From the cell containing the given text, extract its center point as [X, Y] coordinate. 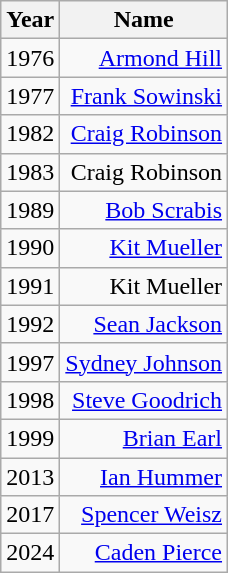
Steve Goodrich [144, 400]
1989 [30, 210]
Sydney Johnson [144, 362]
1999 [30, 438]
2013 [30, 477]
Spencer Weisz [144, 515]
1990 [30, 248]
1982 [30, 134]
Year [30, 20]
1992 [30, 324]
Armond Hill [144, 58]
Caden Pierce [144, 553]
1997 [30, 362]
Ian Hummer [144, 477]
Frank Sowinski [144, 96]
1983 [30, 172]
Brian Earl [144, 438]
1977 [30, 96]
1991 [30, 286]
1976 [30, 58]
2017 [30, 515]
1998 [30, 400]
Bob Scrabis [144, 210]
Name [144, 20]
2024 [30, 553]
Sean Jackson [144, 324]
